Find where the given text appears and provide that cell's center as [X, Y] coordinate. 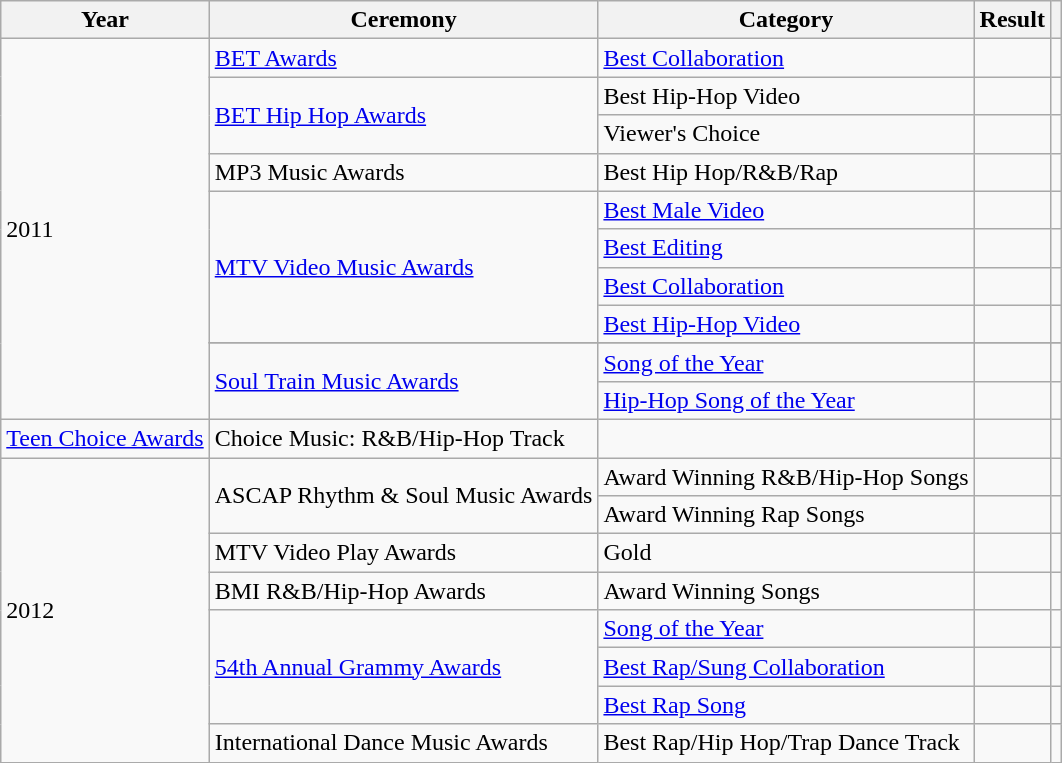
Hip-Hop Song of the Year [786, 400]
Result [1012, 20]
Best Editing [786, 248]
Award Winning R&B/Hip-Hop Songs [786, 477]
Award Winning Rap Songs [786, 515]
Category [786, 20]
Ceremony [404, 20]
Best Rap/Sung Collaboration [786, 667]
Soul Train Music Awards [404, 381]
Teen Choice Awards [105, 438]
Best Hip Hop/R&B/Rap [786, 172]
Award Winning Songs [786, 591]
Best Rap Song [786, 705]
Choice Music: R&B/Hip-Hop Track [404, 438]
BET Hip Hop Awards [404, 115]
Viewer's Choice [786, 134]
Gold [786, 553]
BMI R&B/Hip-Hop Awards [404, 591]
2011 [105, 230]
International Dance Music Awards [404, 743]
ASCAP Rhythm & Soul Music Awards [404, 496]
54th Annual Grammy Awards [404, 667]
MTV Video Play Awards [404, 553]
BET Awards [404, 58]
MP3 Music Awards [404, 172]
2012 [105, 610]
Best Male Video [786, 210]
MTV Video Music Awards [404, 267]
Year [105, 20]
Best Rap/Hip Hop/Trap Dance Track [786, 743]
